Provide the [x, y] coordinate of the cell's center where the given text is located.  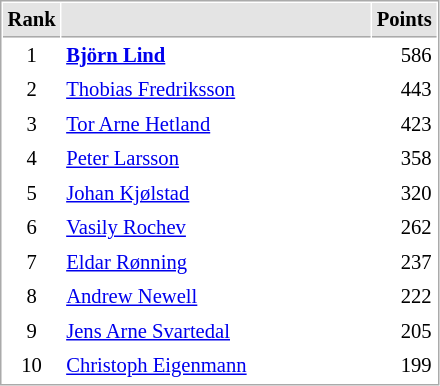
Christoph Eigenmann [216, 366]
10 [32, 366]
Johan Kjølstad [216, 194]
Björn Lind [216, 56]
205 [404, 332]
Thobias Fredriksson [216, 90]
Vasily Rochev [216, 228]
8 [32, 296]
5 [32, 194]
Jens Arne Svartedal [216, 332]
2 [32, 90]
Points [404, 20]
1 [32, 56]
443 [404, 90]
320 [404, 194]
7 [32, 262]
Andrew Newell [216, 296]
423 [404, 124]
358 [404, 158]
3 [32, 124]
4 [32, 158]
199 [404, 366]
237 [404, 262]
Peter Larsson [216, 158]
Eldar Rønning [216, 262]
Tor Arne Hetland [216, 124]
586 [404, 56]
262 [404, 228]
9 [32, 332]
6 [32, 228]
222 [404, 296]
Rank [32, 20]
